Return [x, y] of the center of cell containing provided text 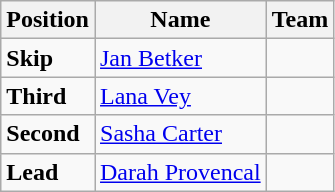
Second [48, 134]
Jan Betker [180, 58]
Sasha Carter [180, 134]
Third [48, 96]
Lana Vey [180, 96]
Team [300, 20]
Darah Provencal [180, 172]
Name [180, 20]
Lead [48, 172]
Skip [48, 58]
Position [48, 20]
